Search for the cell housing the specified text and yield its (x, y) center coordinate. 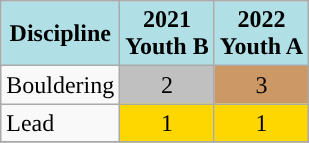
Lead (60, 123)
3 (261, 85)
2022Youth A (261, 34)
Discipline (60, 34)
Bouldering (60, 85)
2021Youth B (167, 34)
2 (167, 85)
